Return the [x, y] coordinate for the center point of the cell that contains the specified text.  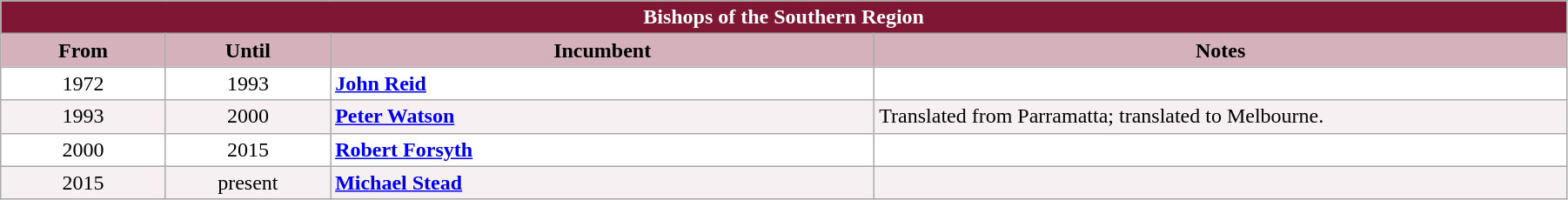
Peter Watson [602, 117]
Bishops of the Southern Region [784, 17]
John Reid [602, 83]
Michael Stead [602, 183]
1972 [84, 83]
From [84, 50]
present [247, 183]
Notes [1221, 50]
Robert Forsyth [602, 150]
Until [247, 50]
Incumbent [602, 50]
Translated from Parramatta; translated to Melbourne. [1221, 117]
